Find where the given text appears and provide that cell's center as (x, y) coordinate. 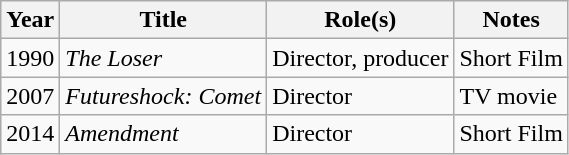
The Loser (164, 58)
Title (164, 20)
Notes (511, 20)
Futureshock: Comet (164, 96)
Amendment (164, 134)
1990 (30, 58)
TV movie (511, 96)
Year (30, 20)
2007 (30, 96)
2014 (30, 134)
Role(s) (360, 20)
Director, producer (360, 58)
